Search for the cell housing the specified text and yield its [x, y] center coordinate. 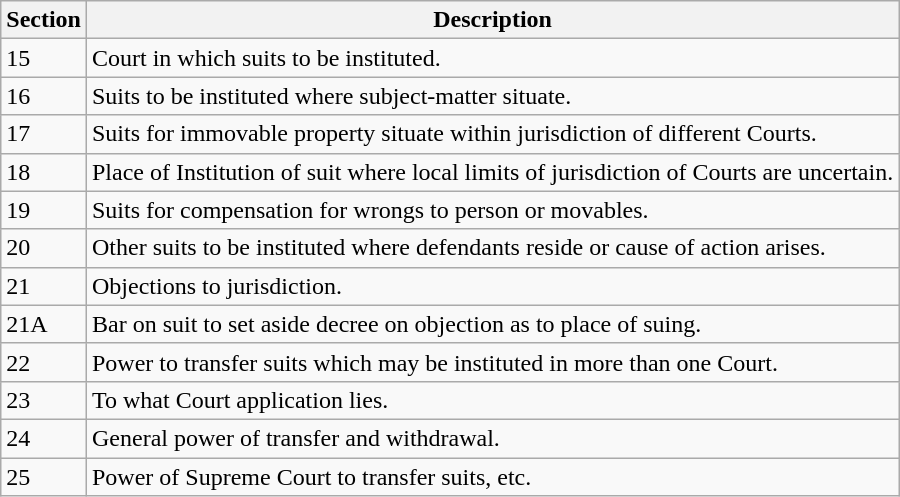
Suits for compensation for wrongs to person or movables. [492, 210]
23 [44, 400]
Section [44, 20]
20 [44, 248]
Suits to be instituted where subject-matter situate. [492, 96]
Description [492, 20]
Power of Supreme Court to transfer suits, etc. [492, 477]
25 [44, 477]
General power of transfer and withdrawal. [492, 438]
Bar on suit to set aside decree on objection as to place of suing. [492, 324]
21 [44, 286]
16 [44, 96]
Objections to jurisdiction. [492, 286]
15 [44, 58]
22 [44, 362]
Suits for immovable property situate within jurisdiction of different Courts. [492, 134]
Place of Institution of suit where local limits of jurisdiction of Courts are uncertain. [492, 172]
17 [44, 134]
19 [44, 210]
Court in which suits to be instituted. [492, 58]
Other suits to be instituted where defendants reside or cause of action arises. [492, 248]
Power to transfer suits which may be instituted in more than one Court. [492, 362]
18 [44, 172]
21A [44, 324]
24 [44, 438]
To what Court application lies. [492, 400]
